Determine the (x, y) coordinate at the center of the cell enclosing the given text.  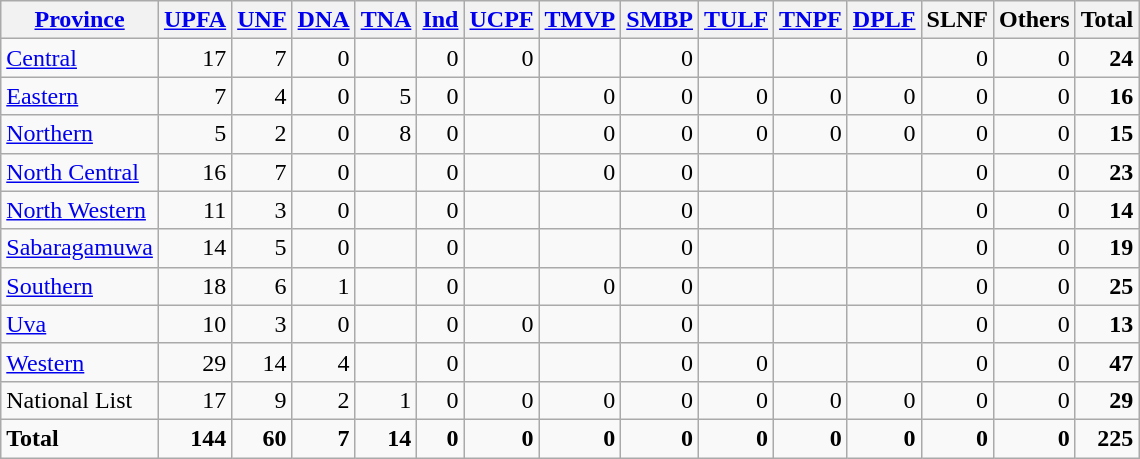
144 (194, 438)
25 (1107, 286)
North Central (80, 172)
23 (1107, 172)
UPFA (194, 20)
TMVP (580, 20)
13 (1107, 324)
11 (194, 210)
Others (1034, 20)
6 (262, 286)
225 (1107, 438)
TNPF (811, 20)
9 (262, 400)
UCPF (502, 20)
DNA (324, 20)
15 (1107, 134)
Province (80, 20)
60 (262, 438)
DPLF (884, 20)
Western (80, 362)
10 (194, 324)
Southern (80, 286)
North Western (80, 210)
47 (1107, 362)
SLNF (957, 20)
UNF (262, 20)
24 (1107, 58)
Northern (80, 134)
18 (194, 286)
SMBP (660, 20)
TNA (386, 20)
19 (1107, 248)
Eastern (80, 96)
Ind (440, 20)
8 (386, 134)
National List (80, 400)
Sabaragamuwa (80, 248)
Uva (80, 324)
Central (80, 58)
TULF (736, 20)
